Provide the (x, y) coordinate of the cell's center where the given text is located.  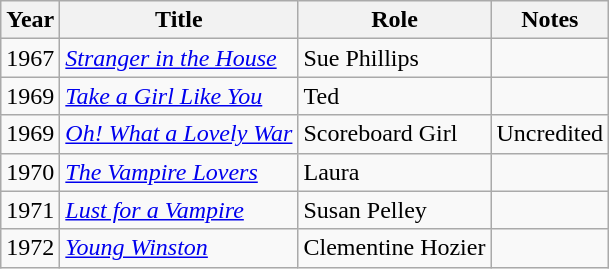
The Vampire Lovers (179, 172)
1970 (30, 172)
Scoreboard Girl (394, 134)
Stranger in the House (179, 58)
Clementine Hozier (394, 248)
Susan Pelley (394, 210)
1967 (30, 58)
Oh! What a Lovely War (179, 134)
Role (394, 20)
Ted (394, 96)
Year (30, 20)
1971 (30, 210)
Sue Phillips (394, 58)
Lust for a Vampire (179, 210)
Title (179, 20)
Laura (394, 172)
Young Winston (179, 248)
Take a Girl Like You (179, 96)
Uncredited (550, 134)
Notes (550, 20)
1972 (30, 248)
